From the cell containing the given text, extract its center point as [x, y] coordinate. 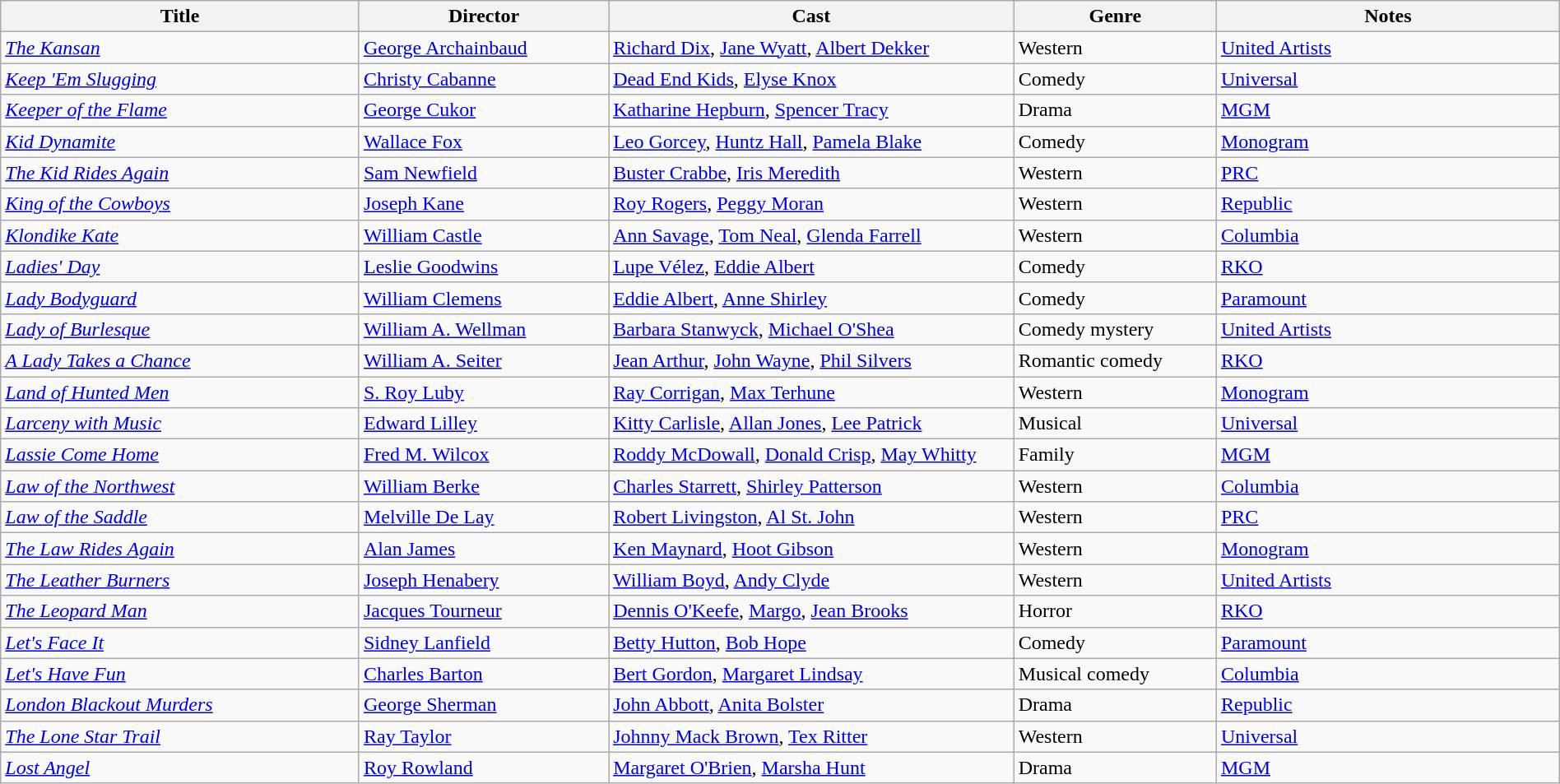
Keep 'Em Slugging [180, 79]
Eddie Albert, Anne Shirley [811, 298]
Genre [1115, 16]
Sam Newfield [484, 173]
Robert Livingston, Al St. John [811, 517]
London Blackout Murders [180, 705]
The Kansan [180, 48]
Family [1115, 455]
Jacques Tourneur [484, 611]
Roy Rogers, Peggy Moran [811, 204]
Lupe Vélez, Eddie Albert [811, 267]
The Leather Burners [180, 580]
Edward Lilley [484, 424]
Comedy mystery [1115, 329]
Land of Hunted Men [180, 392]
S. Roy Luby [484, 392]
Ray Corrigan, Max Terhune [811, 392]
Johnny Mack Brown, Tex Ritter [811, 736]
Roddy McDowall, Donald Crisp, May Whitty [811, 455]
Jean Arthur, John Wayne, Phil Silvers [811, 360]
Alan James [484, 549]
William A. Wellman [484, 329]
Ladies' Day [180, 267]
Lassie Come Home [180, 455]
Musical comedy [1115, 674]
Horror [1115, 611]
William Boyd, Andy Clyde [811, 580]
Joseph Kane [484, 204]
Katharine Hepburn, Spencer Tracy [811, 110]
Larceny with Music [180, 424]
The Lone Star Trail [180, 736]
Bert Gordon, Margaret Lindsay [811, 674]
Let's Have Fun [180, 674]
Ann Savage, Tom Neal, Glenda Farrell [811, 235]
Lost Angel [180, 768]
William Berke [484, 486]
Musical [1115, 424]
Betty Hutton, Bob Hope [811, 643]
Keeper of the Flame [180, 110]
Law of the Saddle [180, 517]
Buster Crabbe, Iris Meredith [811, 173]
Melville De Lay [484, 517]
George Cukor [484, 110]
Dead End Kids, Elyse Knox [811, 79]
Title [180, 16]
Dennis O'Keefe, Margo, Jean Brooks [811, 611]
Kitty Carlisle, Allan Jones, Lee Patrick [811, 424]
A Lady Takes a Chance [180, 360]
Let's Face It [180, 643]
Christy Cabanne [484, 79]
Charles Barton [484, 674]
Romantic comedy [1115, 360]
George Sherman [484, 705]
Leo Gorcey, Huntz Hall, Pamela Blake [811, 141]
John Abbott, Anita Bolster [811, 705]
Lady Bodyguard [180, 298]
The Kid Rides Again [180, 173]
Ray Taylor [484, 736]
Fred M. Wilcox [484, 455]
Ken Maynard, Hoot Gibson [811, 549]
Director [484, 16]
Cast [811, 16]
William A. Seiter [484, 360]
Richard Dix, Jane Wyatt, Albert Dekker [811, 48]
William Castle [484, 235]
Charles Starrett, Shirley Patterson [811, 486]
Law of the Northwest [180, 486]
Joseph Henabery [484, 580]
King of the Cowboys [180, 204]
Sidney Lanfield [484, 643]
George Archainbaud [484, 48]
Leslie Goodwins [484, 267]
The Leopard Man [180, 611]
Notes [1387, 16]
Kid Dynamite [180, 141]
Margaret O'Brien, Marsha Hunt [811, 768]
Wallace Fox [484, 141]
The Law Rides Again [180, 549]
Barbara Stanwyck, Michael O'Shea [811, 329]
William Clemens [484, 298]
Lady of Burlesque [180, 329]
Roy Rowland [484, 768]
Klondike Kate [180, 235]
